Pinpoint the cell where the given text exists, returning its (x, y) midpoint coordinate. 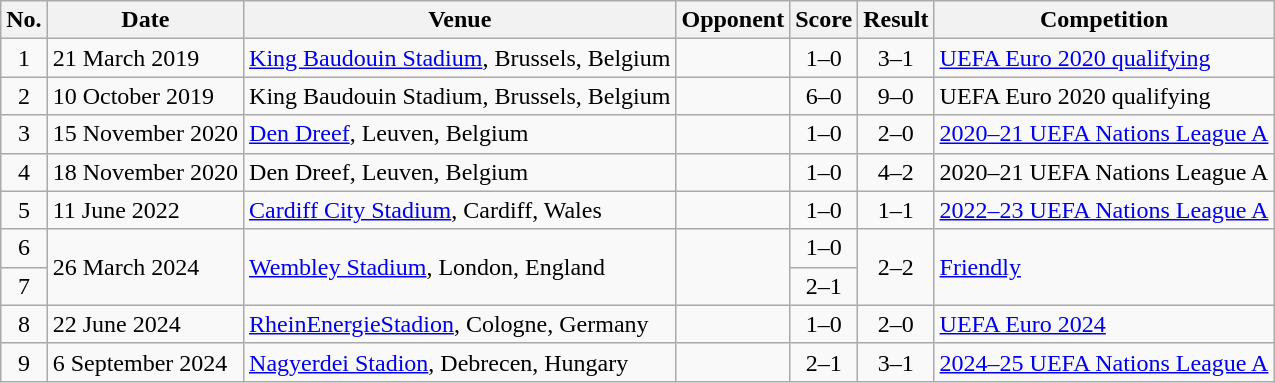
8 (24, 324)
2024–25 UEFA Nations League A (1104, 362)
18 November 2020 (145, 172)
11 June 2022 (145, 210)
3 (24, 134)
Friendly (1104, 267)
9 (24, 362)
26 March 2024 (145, 267)
Score (824, 20)
Result (896, 20)
4 (24, 172)
UEFA Euro 2024 (1104, 324)
4–2 (896, 172)
1–1 (896, 210)
6–0 (824, 96)
RheinEnergieStadion, Cologne, Germany (460, 324)
15 November 2020 (145, 134)
Venue (460, 20)
Opponent (733, 20)
Competition (1104, 20)
Wembley Stadium, London, England (460, 267)
Nagyerdei Stadion, Debrecen, Hungary (460, 362)
2022–23 UEFA Nations League A (1104, 210)
Cardiff City Stadium, Cardiff, Wales (460, 210)
9–0 (896, 96)
Date (145, 20)
6 September 2024 (145, 362)
5 (24, 210)
6 (24, 248)
2 (24, 96)
21 March 2019 (145, 58)
7 (24, 286)
10 October 2019 (145, 96)
1 (24, 58)
2–2 (896, 267)
22 June 2024 (145, 324)
No. (24, 20)
